Output the (x, y) coordinate of the center of the cell containing the given text.  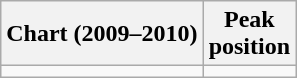
Peakposition (249, 34)
Chart (2009–2010) (102, 34)
